Capture the cell that displays the provided text and extract its [x, y] central coordinate. 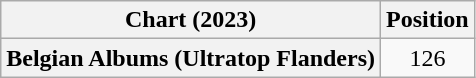
Position [428, 20]
Belgian Albums (Ultratop Flanders) [191, 58]
126 [428, 58]
Chart (2023) [191, 20]
